Detect which cell encompasses the target text, then output its [X, Y] center coordinate. 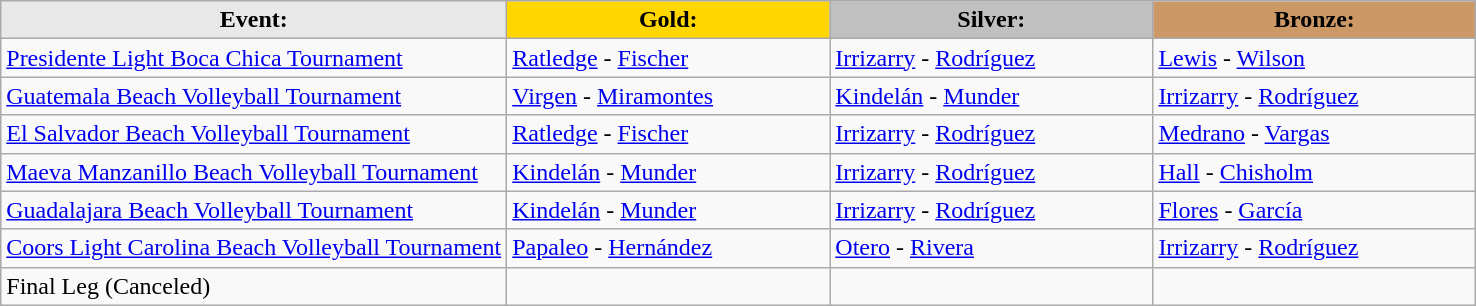
Otero - Rivera [992, 248]
Gold: [668, 20]
Guadalajara Beach Volleyball Tournament [254, 210]
Silver: [992, 20]
El Salvador Beach Volleyball Tournament [254, 134]
Presidente Light Boca Chica Tournament [254, 58]
Coors Light Carolina Beach Volleyball Tournament [254, 248]
Hall - Chisholm [1314, 172]
Lewis - Wilson [1314, 58]
Flores - García [1314, 210]
Virgen - Miramontes [668, 96]
Papaleo - Hernández [668, 248]
Medrano - Vargas [1314, 134]
Maeva Manzanillo Beach Volleyball Tournament [254, 172]
Bronze: [1314, 20]
Event: [254, 20]
Final Leg (Canceled) [254, 286]
Guatemala Beach Volleyball Tournament [254, 96]
